Search for the cell housing the specified text and yield its [x, y] center coordinate. 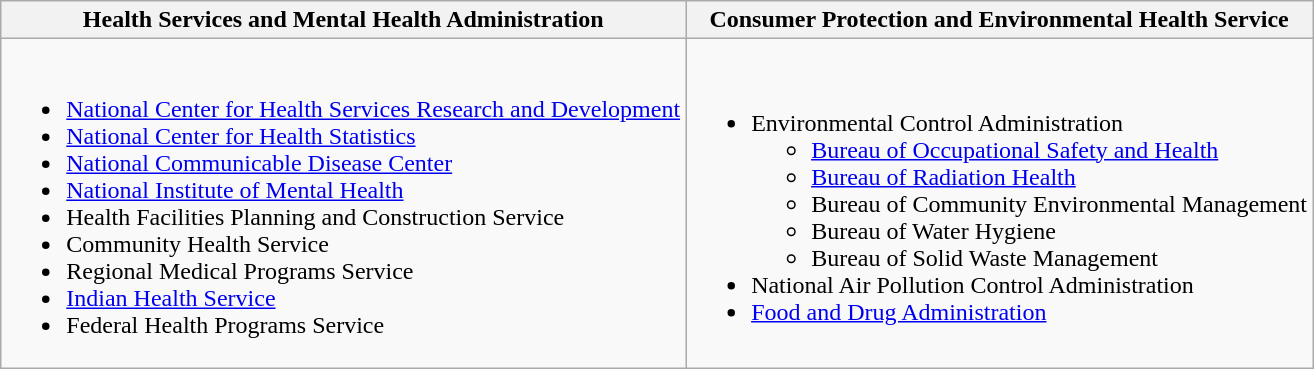
Consumer Protection and Environmental Health Service [1000, 20]
Health Services and Mental Health Administration [344, 20]
